Identify which cell holds the provided text, then report its (x, y) central coordinate. 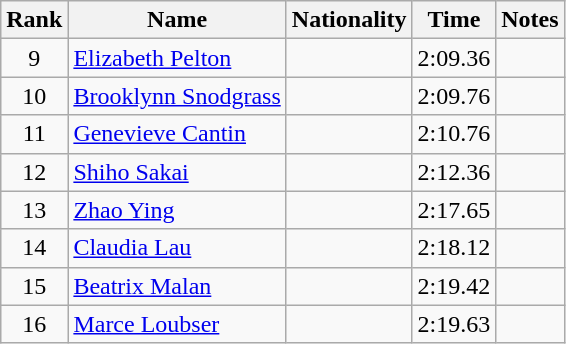
2:18.12 (454, 248)
15 (34, 286)
Claudia Lau (177, 248)
2:09.36 (454, 58)
Brooklynn Snodgrass (177, 96)
Name (177, 20)
12 (34, 172)
Zhao Ying (177, 210)
2:17.65 (454, 210)
2:09.76 (454, 96)
2:10.76 (454, 134)
14 (34, 248)
Elizabeth Pelton (177, 58)
2:19.63 (454, 324)
Time (454, 20)
Nationality (349, 20)
Marce Loubser (177, 324)
9 (34, 58)
Beatrix Malan (177, 286)
13 (34, 210)
Shiho Sakai (177, 172)
Rank (34, 20)
11 (34, 134)
2:12.36 (454, 172)
16 (34, 324)
Notes (530, 20)
10 (34, 96)
2:19.42 (454, 286)
Genevieve Cantin (177, 134)
